Return the [x, y] coordinate for the center point of the cell that contains the specified text.  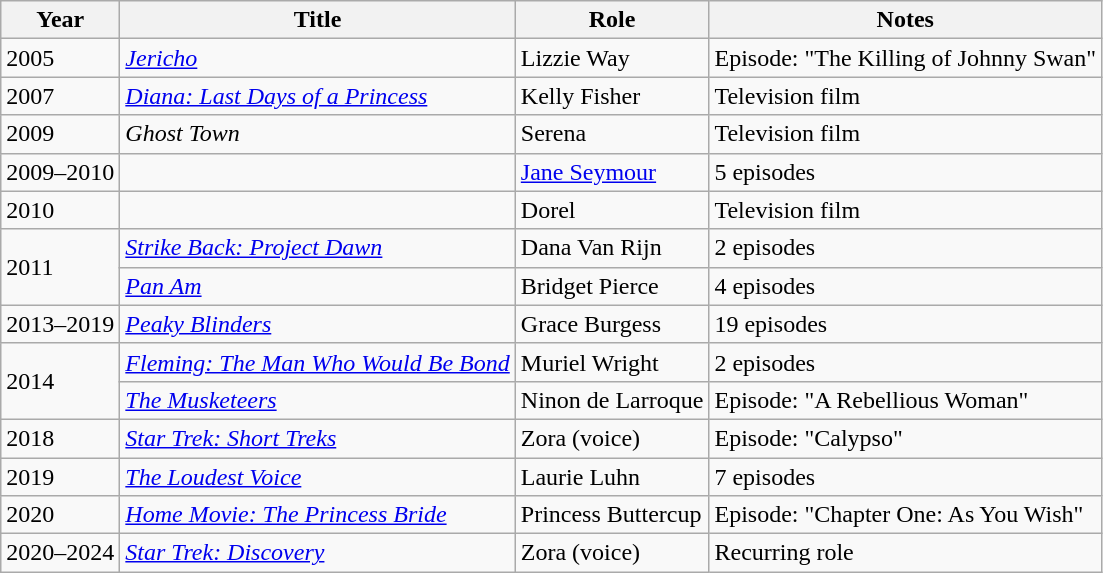
Star Trek: Discovery [318, 553]
19 episodes [906, 324]
Ghost Town [318, 134]
Kelly Fisher [612, 96]
Jericho [318, 58]
Diana: Last Days of a Princess [318, 96]
Lizzie Way [612, 58]
2020–2024 [60, 553]
Dana Van Rijn [612, 248]
Role [612, 20]
2014 [60, 381]
The Musketeers [318, 400]
Home Movie: The Princess Bride [318, 515]
Recurring role [906, 553]
Peaky Blinders [318, 324]
2013–2019 [60, 324]
2007 [60, 96]
2005 [60, 58]
Year [60, 20]
Notes [906, 20]
Bridget Pierce [612, 286]
Star Trek: Short Treks [318, 438]
Grace Burgess [612, 324]
The Loudest Voice [318, 477]
Episode: "A Rebellious Woman" [906, 400]
Title [318, 20]
7 episodes [906, 477]
Fleming: The Man Who Would Be Bond [318, 362]
Pan Am [318, 286]
Muriel Wright [612, 362]
Laurie Luhn [612, 477]
Jane Seymour [612, 172]
4 episodes [906, 286]
Strike Back: Project Dawn [318, 248]
Dorel [612, 210]
2018 [60, 438]
2011 [60, 267]
2020 [60, 515]
2019 [60, 477]
2009–2010 [60, 172]
Episode: "Chapter One: As You Wish" [906, 515]
5 episodes [906, 172]
Princess Buttercup [612, 515]
Serena [612, 134]
Ninon de Larroque [612, 400]
2009 [60, 134]
2010 [60, 210]
Episode: "Calypso" [906, 438]
Episode: "The Killing of Johnny Swan" [906, 58]
